Identify which cell holds the provided text, then report its (x, y) central coordinate. 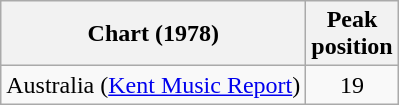
Chart (1978) (154, 34)
19 (352, 85)
Peakposition (352, 34)
Australia (Kent Music Report) (154, 85)
